Extract the (X, Y) coordinate from the center of the cell holding the provided text.  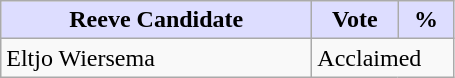
Vote (355, 20)
Acclaimed (383, 58)
Reeve Candidate (156, 20)
Eltjo Wiersema (156, 58)
% (426, 20)
